Output the [x, y] coordinate of the center of the cell containing the given text.  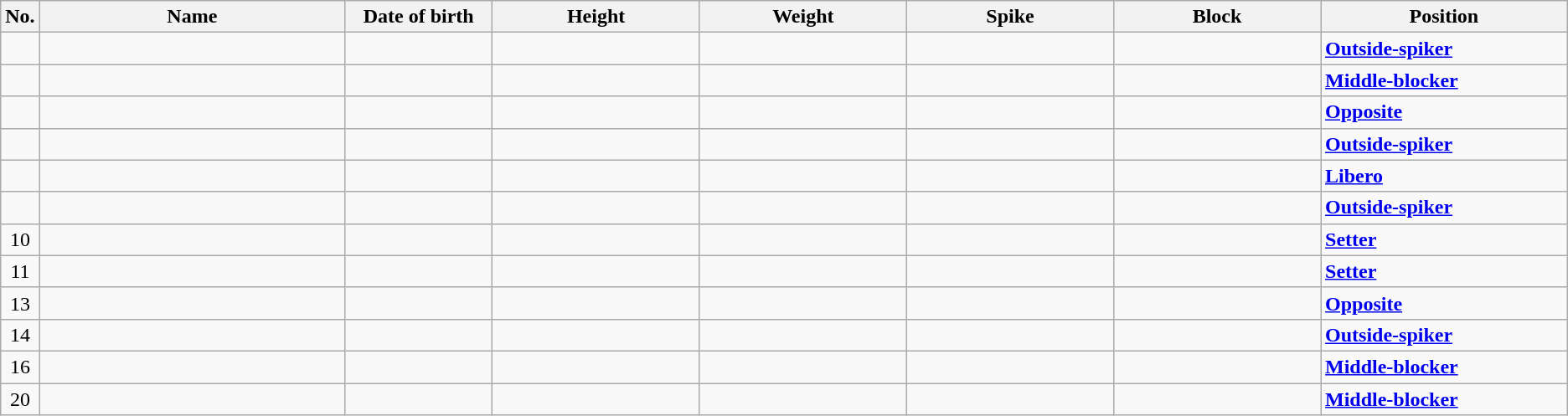
14 [20, 335]
Libero [1444, 176]
Height [596, 17]
No. [20, 17]
11 [20, 271]
Name [192, 17]
Date of birth [418, 17]
20 [20, 399]
Block [1216, 17]
Position [1444, 17]
10 [20, 239]
Weight [802, 17]
16 [20, 367]
13 [20, 303]
Spike [1010, 17]
